Capture the cell that displays the provided text and extract its [X, Y] central coordinate. 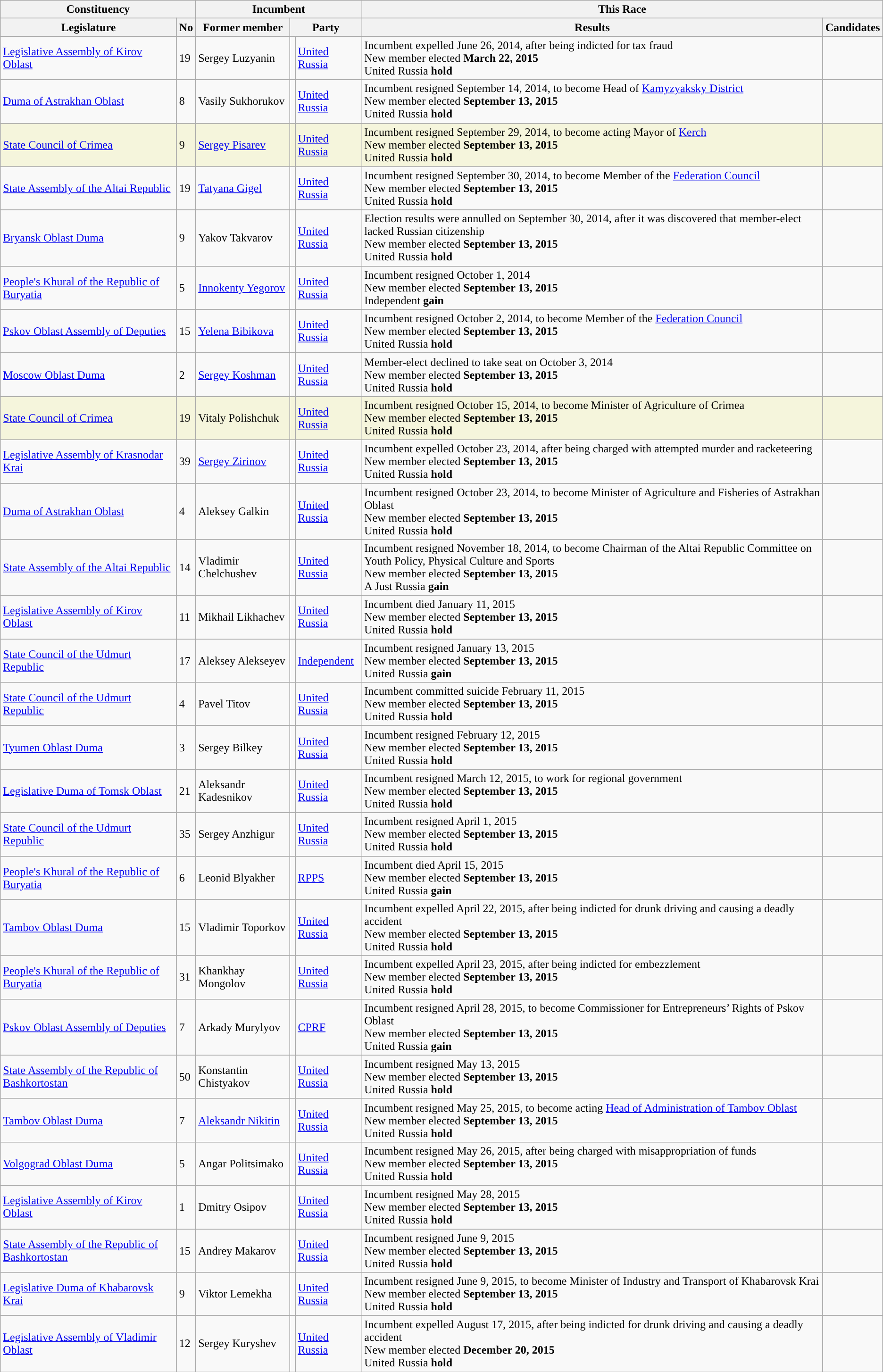
Legislative Assembly of Vladimir Oblast [89, 1344]
2 [186, 374]
Legislative Assembly of Krasnodar Krai [89, 461]
21 [186, 791]
Legislative Duma of Khabarovsk Krai [89, 1294]
Khankhay Mongolov [243, 977]
17 [186, 661]
11 [186, 617]
Incumbent expelled April 23, 2015, after being indicted for embezzlementNew member elected September 13, 2015United Russia hold [592, 977]
14 [186, 568]
Aleksandr Nikitin [243, 1120]
8 [186, 101]
Incumbent resigned January 13, 2015New member elected September 13, 2015United Russia gain [592, 661]
Yakov Takvarov [243, 238]
3 [186, 748]
Incumbent resigned May 25, 2015, to become acting Head of Administration of Tambov OblastNew member elected September 13, 2015United Russia hold [592, 1120]
Leonid Blyakher [243, 878]
35 [186, 834]
Vladimir Chelchushev [243, 568]
39 [186, 461]
Former member [243, 27]
Arkady Murylyov [243, 1027]
Legislative Duma of Tomsk Oblast [89, 791]
Bryansk Oblast Duma [89, 238]
Volgograd Oblast Duma [89, 1164]
Incumbent died January 11, 2015New member elected September 13, 2015United Russia hold [592, 617]
Sergey Zirinov [243, 461]
Tatyana Gigel [243, 188]
Incumbent resigned April 1, 2015New member elected September 13, 2015United Russia hold [592, 834]
Yelena Bibikova [243, 331]
Incumbent died April 15, 2015New member elected September 13, 2015United Russia gain [592, 878]
Dmitry Osipov [243, 1207]
Innokenty Yegorov [243, 288]
31 [186, 977]
12 [186, 1344]
Angar Politsimako [243, 1164]
Candidates [853, 27]
Independent [328, 661]
Andrey Makarov [243, 1251]
Incumbent committed suicide February 11, 2015New member elected September 13, 2015United Russia hold [592, 704]
Incumbent resigned October 2, 2014, to become Member of the Federation CouncilNew member elected September 13, 2015United Russia hold [592, 331]
Member-elect declined to take seat on October 3, 2014New member elected September 13, 2015United Russia hold [592, 374]
Vitaly Polishchuk [243, 418]
Vasily Sukhorukov [243, 101]
1 [186, 1207]
Incumbent resigned October 15, 2014, to become Minister of Agriculture of CrimeaNew member elected September 13, 2015United Russia hold [592, 418]
Sergey Anzhigur [243, 834]
6 [186, 878]
Moscow Oblast Duma [89, 374]
RPPS [328, 878]
Aleksey Galkin [243, 511]
Incumbent resigned September 29, 2014, to become acting Mayor of KerchNew member elected September 13, 2015United Russia hold [592, 145]
Incumbent resigned March 12, 2015, to work for regional governmentNew member elected September 13, 2015United Russia hold [592, 791]
Aleksey Alekseyev [243, 661]
Mikhail Likhachev [243, 617]
Incumbent resigned May 13, 2015New member elected September 13, 2015United Russia hold [592, 1077]
Pavel Titov [243, 704]
Sergey Pisarev [243, 145]
Incumbent resigned February 12, 2015New member elected September 13, 2015United Russia hold [592, 748]
Sergey Koshman [243, 374]
Incumbent resigned October 1, 2014New member elected September 13, 2015Independent gain [592, 288]
Konstantin Chistyakov [243, 1077]
Constituency [98, 9]
Incumbent resigned May 26, 2015, after being charged with misappropriation of fundsNew member elected September 13, 2015United Russia hold [592, 1164]
Vladimir Toporkov [243, 927]
Incumbent resigned June 9, 2015New member elected September 13, 2015United Russia hold [592, 1251]
No [186, 27]
Incumbent expelled June 26, 2014, after being indicted for tax fraudNew member elected March 22, 2015United Russia hold [592, 58]
CPRF [328, 1027]
Sergey Bilkey [243, 748]
Incumbent resigned September 30, 2014, to become Member of the Federation CouncilNew member elected September 13, 2015United Russia hold [592, 188]
This Race [622, 9]
Party [326, 27]
Aleksandr Kadesnikov [243, 791]
Results [592, 27]
Legislature [89, 27]
Sergey Kuryshev [243, 1344]
50 [186, 1077]
Viktor Lemekha [243, 1294]
Incumbent [279, 9]
Tyumen Oblast Duma [89, 748]
Sergey Luzyanin [243, 58]
Incumbent resigned September 14, 2014, to become Head of Kamyzyaksky DistrictNew member elected September 13, 2015United Russia hold [592, 101]
Incumbent resigned May 28, 2015New member elected September 13, 2015United Russia hold [592, 1207]
